From the cell containing the given text, extract its center point as (X, Y) coordinate. 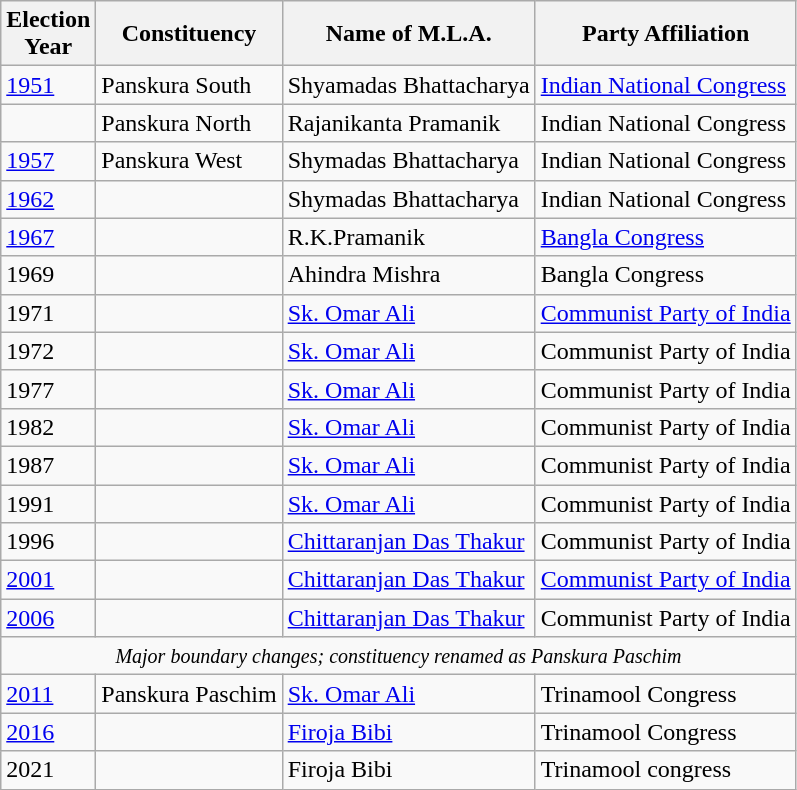
1977 (48, 389)
2021 (48, 770)
Party Affiliation (666, 34)
1982 (48, 427)
Constituency (189, 34)
Panskura Paschim (189, 694)
2006 (48, 618)
1957 (48, 161)
2011 (48, 694)
1969 (48, 275)
Election Year (48, 34)
1951 (48, 85)
1987 (48, 465)
2016 (48, 732)
Panskura North (189, 123)
Name of M.L.A. (408, 34)
Rajanikanta Pramanik (408, 123)
2001 (48, 580)
R.K.Pramanik (408, 237)
1972 (48, 351)
Panskura South (189, 85)
Ahindra Mishra (408, 275)
Panskura West (189, 161)
Major boundary changes; constituency renamed as Panskura Paschim (398, 656)
Trinamool congress (666, 770)
1991 (48, 503)
1996 (48, 542)
Shyamadas Bhattacharya (408, 85)
1967 (48, 237)
1962 (48, 199)
1971 (48, 313)
